Locate the cell with the specified text and output its (x, y) center coordinate. 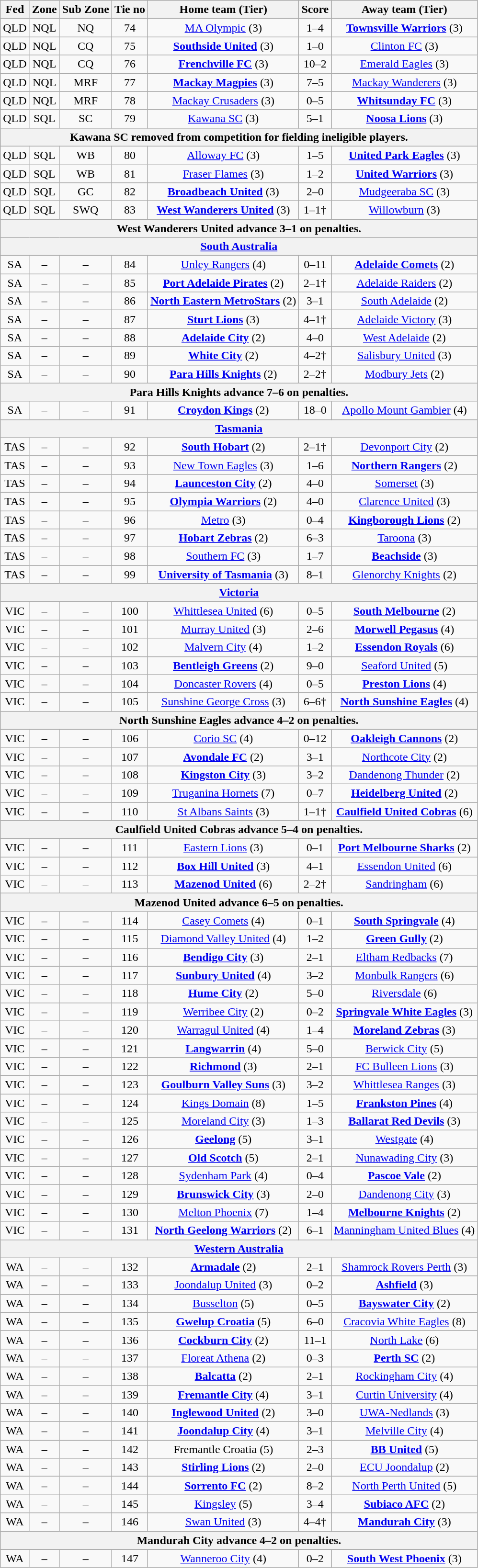
Diamond Valley United (4) (223, 939)
Rockingham City (4) (404, 1376)
Eastern Lions (3) (223, 848)
North Geelong Warriors (2) (223, 1230)
127 (129, 1158)
FC Bulleen Lions (3) (404, 1066)
5–1 (315, 119)
6–3 (315, 538)
86 (129, 301)
144 (129, 1486)
Hobart Zebras (2) (223, 538)
143 (129, 1467)
135 (129, 1321)
Manningham United Blues (4) (404, 1230)
SWQ (85, 210)
Bayswater City (2) (404, 1303)
Eltham Redbacks (7) (404, 957)
Beachside (3) (404, 556)
Southside United (3) (223, 46)
106 (129, 738)
White City (2) (223, 356)
Malvern City (4) (223, 647)
129 (129, 1194)
Salisbury United (3) (404, 356)
Wanneroo City (4) (223, 1558)
138 (129, 1376)
Northcote City (2) (404, 756)
Sandringham (6) (404, 884)
2–3 (315, 1449)
Fremantle City (4) (223, 1395)
Alloway FC (3) (223, 155)
Emerald Eagles (3) (404, 64)
111 (129, 848)
1–6 (315, 465)
Armadale (2) (223, 1267)
145 (129, 1504)
GC (85, 192)
Southern FC (3) (223, 556)
Goulburn Valley Suns (3) (223, 1084)
107 (129, 756)
134 (129, 1303)
Western Australia (239, 1249)
Adelaide City (2) (223, 338)
Adelaide Victory (3) (404, 319)
Launceston City (2) (223, 483)
Monbulk Rangers (6) (404, 975)
116 (129, 957)
Sorrento FC (2) (223, 1486)
Whittlesea Ranges (3) (404, 1084)
110 (129, 812)
74 (129, 28)
103 (129, 666)
82 (129, 192)
7–5 (315, 82)
South West Phoenix (3) (404, 1558)
Glenorchy Knights (2) (404, 575)
Caulfield United Cobras advance 5–4 on penalties. (239, 830)
101 (129, 629)
Mazenod United advance 6–5 on penalties. (239, 902)
Unley Rangers (4) (223, 265)
United Park Eagles (3) (404, 155)
121 (129, 1048)
78 (129, 101)
Busselton (5) (223, 1303)
85 (129, 283)
Murray United (3) (223, 629)
Warragul United (4) (223, 1030)
Moreland City (3) (223, 1121)
South Adelaide (2) (404, 301)
126 (129, 1139)
Kawana SC (3) (223, 119)
Kingsley (5) (223, 1504)
Fed (15, 10)
11–1 (315, 1340)
Kingston City (3) (223, 775)
146 (129, 1522)
147 (129, 1558)
MA Olympic (3) (223, 28)
115 (129, 939)
Cracovia White Eagles (8) (404, 1321)
SC (85, 119)
125 (129, 1121)
Apollo Mount Gambier (4) (404, 410)
Port Adelaide Pirates (2) (223, 283)
Northern Rangers (2) (404, 465)
Ashfield (3) (404, 1285)
Dandenong City (3) (404, 1194)
Mandurah City advance 4–2 on penalties. (239, 1540)
Langwarrin (4) (223, 1048)
Cockburn City (2) (223, 1340)
Essendon United (6) (404, 866)
Avondale FC (2) (223, 756)
North Eastern MetroStars (2) (223, 301)
Westgate (4) (404, 1139)
75 (129, 46)
18–0 (315, 410)
Whitsunday FC (3) (404, 101)
6–0 (315, 1321)
North Perth United (5) (404, 1486)
4–4† (315, 1522)
Clarence United (3) (404, 501)
Mazenod United (6) (223, 884)
Melbourne Knights (2) (404, 1212)
Heidelberg United (2) (404, 793)
Adelaide Comets (2) (404, 265)
89 (129, 356)
Mackay Magpies (3) (223, 82)
West Wanderers United advance 3–1 on penalties. (239, 228)
Morwell Pegasus (4) (404, 629)
2–6 (315, 629)
North Sunshine Eagles advance 4–2 on penalties. (239, 720)
Zone (44, 10)
Melville City (4) (404, 1431)
1–7 (315, 556)
Preston Lions (4) (404, 684)
Joondalup United (3) (223, 1285)
Mandurah City (3) (404, 1522)
West Wanderers United (3) (223, 210)
102 (129, 647)
10–2 (315, 64)
Sturt Lions (3) (223, 319)
88 (129, 338)
Perth SC (2) (404, 1358)
105 (129, 702)
124 (129, 1103)
UWA-Nedlands (3) (404, 1413)
Bendigo City (3) (223, 957)
West Adelaide (2) (404, 338)
Swan United (3) (223, 1522)
Berwick City (5) (404, 1048)
Green Gully (2) (404, 939)
Modbury Jets (2) (404, 374)
BB United (5) (404, 1449)
122 (129, 1066)
96 (129, 519)
130 (129, 1212)
100 (129, 611)
Mudgeeraba SC (3) (404, 192)
79 (129, 119)
132 (129, 1267)
81 (129, 173)
Box Hill United (3) (223, 866)
South Melbourne (2) (404, 611)
1–0 (315, 46)
Shamrock Rovers Perth (3) (404, 1267)
133 (129, 1285)
104 (129, 684)
Moreland Zebras (3) (404, 1030)
Casey Comets (4) (223, 921)
4–1† (315, 319)
109 (129, 793)
1–3 (315, 1121)
Hume City (2) (223, 993)
Melton Phoenix (7) (223, 1212)
3–0 (315, 1413)
Score (315, 10)
Whittlesea United (6) (223, 611)
139 (129, 1395)
142 (129, 1449)
0–7 (315, 793)
Stirling Lions (2) (223, 1467)
Floreat Athena (2) (223, 1358)
Springvale White Eagles (3) (404, 1012)
Tasmania (239, 429)
Joondalup City (4) (223, 1431)
Geelong (5) (223, 1139)
Port Melbourne Sharks (2) (404, 848)
Mackay Crusaders (3) (223, 101)
84 (129, 265)
Clinton FC (3) (404, 46)
Sub Zone (85, 10)
91 (129, 410)
Old Scotch (5) (223, 1158)
8–2 (315, 1486)
Frankston Pines (4) (404, 1103)
ECU Joondalup (2) (404, 1467)
Corio SC (4) (223, 738)
114 (129, 921)
9–0 (315, 666)
Para Hills Knights advance 7–6 on penalties. (239, 392)
108 (129, 775)
90 (129, 374)
77 (129, 82)
141 (129, 1431)
NQ (85, 28)
95 (129, 501)
Bentleigh Greens (2) (223, 666)
Willowburn (3) (404, 210)
112 (129, 866)
Brunswick City (3) (223, 1194)
South Hobart (2) (223, 447)
6–1 (315, 1230)
Richmond (3) (223, 1066)
3–4 (315, 1504)
Seaford United (5) (404, 666)
Riversdale (6) (404, 993)
Fremantle Croatia (5) (223, 1449)
80 (129, 155)
Para Hills Knights (2) (223, 374)
Mackay Wanderers (3) (404, 82)
Broadbeach United (3) (223, 192)
Essendon Royals (6) (404, 647)
South Springvale (4) (404, 921)
Noosa Lions (3) (404, 119)
8–1 (315, 575)
Sydenham Park (4) (223, 1176)
Balcatta (2) (223, 1376)
North Sunshine Eagles (4) (404, 702)
140 (129, 1413)
0–12 (315, 738)
North Lake (6) (404, 1340)
Kawana SC removed from competition for fielding ineligible players. (239, 137)
Fraser Flames (3) (223, 173)
98 (129, 556)
Devonport City (2) (404, 447)
76 (129, 64)
6–6† (315, 702)
87 (129, 319)
Away team (Tier) (404, 10)
Nunawading City (3) (404, 1158)
Croydon Kings (2) (223, 410)
Truganina Hornets (7) (223, 793)
Adelaide Raiders (2) (404, 283)
Doncaster Rovers (4) (223, 684)
131 (129, 1230)
Caulfield United Cobras (6) (404, 812)
Oakleigh Cannons (2) (404, 738)
99 (129, 575)
Ballarat Red Devils (3) (404, 1121)
Inglewood United (2) (223, 1413)
120 (129, 1030)
Taroona (3) (404, 538)
Pascoe Vale (2) (404, 1176)
Olympia Warriors (2) (223, 501)
118 (129, 993)
4–2† (315, 356)
New Town Eagles (3) (223, 465)
St Albans Saints (3) (223, 812)
Sunshine George Cross (3) (223, 702)
Tie no (129, 10)
United Warriors (3) (404, 173)
Kingborough Lions (2) (404, 519)
Kings Domain (8) (223, 1103)
Townsville Warriors (3) (404, 28)
123 (129, 1084)
University of Tasmania (3) (223, 575)
Home team (Tier) (223, 10)
Frenchville FC (3) (223, 64)
97 (129, 538)
Gwelup Croatia (5) (223, 1321)
0–3 (315, 1358)
Subiaco AFC (2) (404, 1504)
137 (129, 1358)
Sunbury United (4) (223, 975)
117 (129, 975)
Curtin University (4) (404, 1395)
83 (129, 210)
93 (129, 465)
119 (129, 1012)
0–11 (315, 265)
Dandenong Thunder (2) (404, 775)
94 (129, 483)
92 (129, 447)
South Australia (239, 247)
Victoria (239, 593)
Werribee City (2) (223, 1012)
Metro (3) (223, 519)
4–1 (315, 866)
128 (129, 1176)
136 (129, 1340)
Somerset (3) (404, 483)
113 (129, 884)
